Return the (x, y) coordinate for the center point of the cell that contains the specified text.  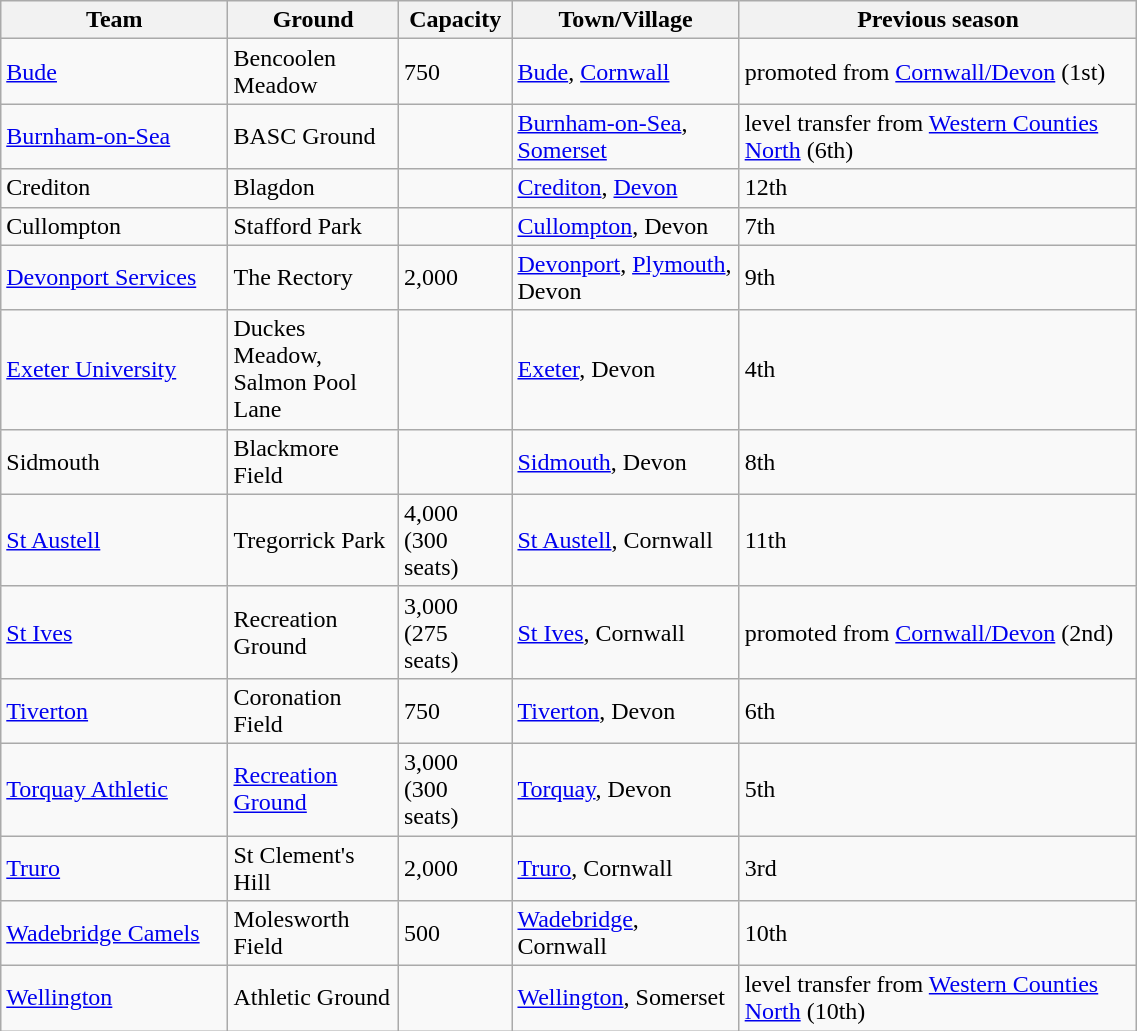
Tiverton, Devon (626, 710)
6th (938, 710)
Burnham-on-Sea, Somerset (626, 136)
7th (938, 226)
10th (938, 934)
Burnham-on-Sea (114, 136)
3,000 (275 seats) (455, 632)
Exeter, Devon (626, 370)
The Rectory (313, 278)
Blackmore Field (313, 462)
Cullompton (114, 226)
Wellington (114, 998)
BASC Ground (313, 136)
St Austell (114, 540)
Bude, Cornwall (626, 72)
Sidmouth, Devon (626, 462)
Devonport Services (114, 278)
St Clement's Hill (313, 868)
Devonport, Plymouth, Devon (626, 278)
Previous season (938, 20)
3rd (938, 868)
promoted from Cornwall/Devon (2nd) (938, 632)
Capacity (455, 20)
promoted from Cornwall/Devon (1st) (938, 72)
Exeter University (114, 370)
12th (938, 188)
Athletic Ground (313, 998)
Wadebridge, Cornwall (626, 934)
5th (938, 789)
Sidmouth (114, 462)
Wadebridge Camels (114, 934)
Bencoolen Meadow (313, 72)
9th (938, 278)
Ground (313, 20)
Bude (114, 72)
4th (938, 370)
Stafford Park (313, 226)
Tiverton (114, 710)
Truro, Cornwall (626, 868)
4,000 (300 seats) (455, 540)
St Ives (114, 632)
Duckes Meadow, Salmon Pool Lane (313, 370)
3,000 (300 seats) (455, 789)
Blagdon (313, 188)
Torquay Athletic (114, 789)
Town/Village (626, 20)
Molesworth Field (313, 934)
level transfer from Western Counties North (10th) (938, 998)
Crediton, Devon (626, 188)
11th (938, 540)
Coronation Field (313, 710)
St Ives, Cornwall (626, 632)
500 (455, 934)
Crediton (114, 188)
Cullompton, Devon (626, 226)
Torquay, Devon (626, 789)
level transfer from Western Counties North (6th) (938, 136)
Truro (114, 868)
8th (938, 462)
Team (114, 20)
Tregorrick Park (313, 540)
Wellington, Somerset (626, 998)
St Austell, Cornwall (626, 540)
